Output the [x, y] coordinate of the center of the cell containing the given text.  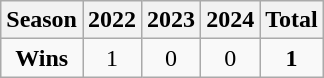
Wins [42, 58]
2024 [230, 20]
Season [42, 20]
2022 [112, 20]
Total [292, 20]
2023 [172, 20]
